Locate the cell with the specified text and output its [X, Y] center coordinate. 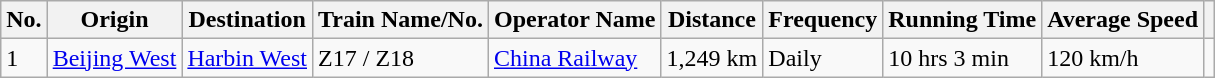
Distance [712, 20]
120 km/h [1123, 58]
China Railway [574, 58]
Operator Name [574, 20]
10 hrs 3 min [962, 58]
Z17 / Z18 [401, 58]
Beijing West [114, 58]
Average Speed [1123, 20]
Running Time [962, 20]
1,249 km [712, 58]
Destination [248, 20]
1 [24, 58]
Daily [823, 58]
Frequency [823, 20]
Harbin West [248, 58]
Train Name/No. [401, 20]
Origin [114, 20]
No. [24, 20]
